Detect which cell encompasses the target text, then output its [X, Y] center coordinate. 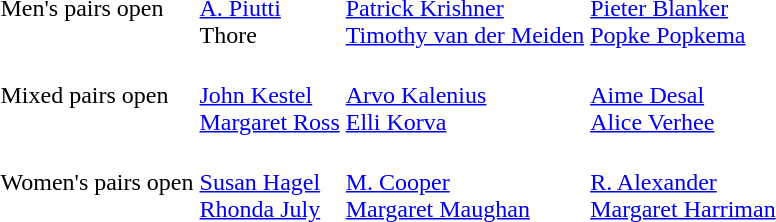
Arvo Kalenius Elli Korva [464, 95]
John Kestel Margaret Ross [270, 95]
